Provide the (x, y) coordinate of the cell's center where the given text is located.  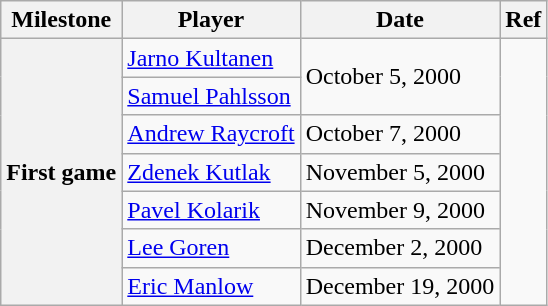
Player (211, 20)
Date (400, 20)
November 9, 2000 (400, 210)
Ref (524, 20)
December 19, 2000 (400, 286)
First game (62, 172)
November 5, 2000 (400, 172)
Milestone (62, 20)
October 5, 2000 (400, 77)
Jarno Kultanen (211, 58)
December 2, 2000 (400, 248)
Lee Goren (211, 248)
Zdenek Kutlak (211, 172)
Eric Manlow (211, 286)
October 7, 2000 (400, 134)
Andrew Raycroft (211, 134)
Pavel Kolarik (211, 210)
Samuel Pahlsson (211, 96)
